Search for the cell housing the specified text and yield its (X, Y) center coordinate. 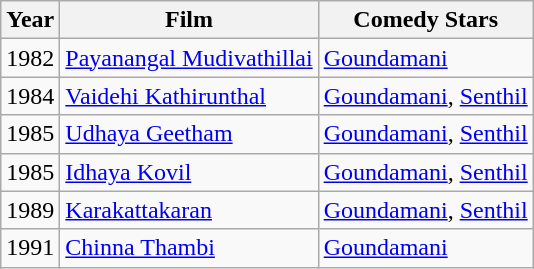
Comedy Stars (426, 20)
1989 (30, 210)
Udhaya Geetham (189, 134)
Payanangal Mudivathillai (189, 58)
1982 (30, 58)
Karakattakaran (189, 210)
Year (30, 20)
1991 (30, 248)
1984 (30, 96)
Chinna Thambi (189, 248)
Vaidehi Kathirunthal (189, 96)
Film (189, 20)
Idhaya Kovil (189, 172)
